Scan for the cell matching the given text and deliver its [x, y] coordinate at center. 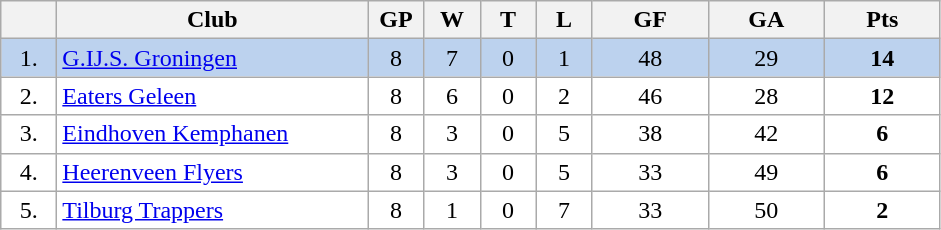
29 [766, 58]
L [564, 20]
W [452, 20]
50 [766, 210]
5. [29, 210]
Club [212, 20]
GF [650, 20]
T [508, 20]
3. [29, 134]
12 [882, 96]
38 [650, 134]
Eindhoven Kemphanen [212, 134]
2. [29, 96]
42 [766, 134]
Pts [882, 20]
14 [882, 58]
GP [396, 20]
49 [766, 172]
28 [766, 96]
Heerenveen Flyers [212, 172]
GA [766, 20]
1. [29, 58]
48 [650, 58]
Eaters Geleen [212, 96]
G.IJ.S. Groningen [212, 58]
46 [650, 96]
Tilburg Trappers [212, 210]
4. [29, 172]
